Return the (x, y) coordinate for the center point of the cell that contains the specified text.  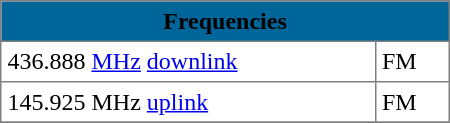
145.925 MHz uplink (188, 102)
436.888 MHz downlink (188, 61)
Frequencies (225, 21)
